Identify which cell holds the provided text, then report its [X, Y] central coordinate. 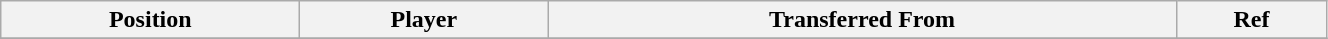
Transferred From [862, 20]
Player [424, 20]
Position [150, 20]
Ref [1251, 20]
